Identify which cell holds the provided text, then report its (x, y) central coordinate. 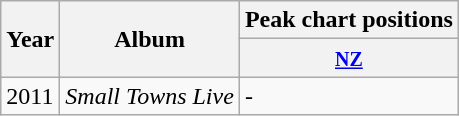
Small Towns Live (150, 96)
- (348, 96)
Album (150, 39)
Year (30, 39)
2011 (30, 96)
Peak chart positions (348, 20)
NZ (348, 58)
